Locate the cell with the specified text and output its (x, y) center coordinate. 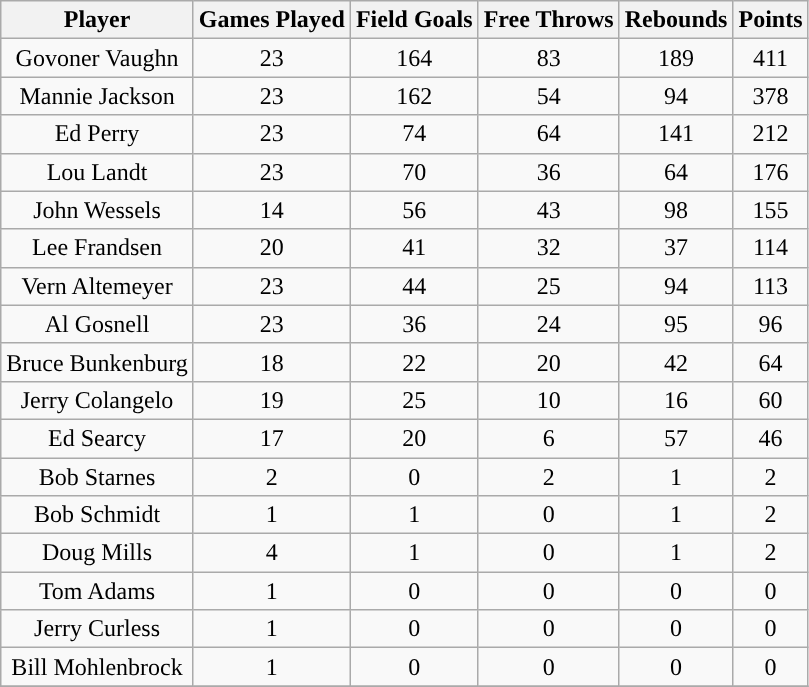
John Wessels (98, 210)
162 (414, 96)
4 (272, 553)
Jerry Curless (98, 629)
46 (770, 438)
95 (676, 324)
42 (676, 362)
96 (770, 324)
41 (414, 248)
Free Throws (548, 20)
60 (770, 400)
19 (272, 400)
70 (414, 172)
Points (770, 20)
Jerry Colangelo (98, 400)
57 (676, 438)
Rebounds (676, 20)
6 (548, 438)
32 (548, 248)
17 (272, 438)
Doug Mills (98, 553)
176 (770, 172)
14 (272, 210)
44 (414, 286)
22 (414, 362)
Al Gosnell (98, 324)
Ed Searcy (98, 438)
Vern Altemeyer (98, 286)
54 (548, 96)
Ed Perry (98, 134)
Bruce Bunkenburg (98, 362)
411 (770, 58)
155 (770, 210)
37 (676, 248)
Games Played (272, 20)
Bob Schmidt (98, 515)
16 (676, 400)
378 (770, 96)
Bob Starnes (98, 477)
114 (770, 248)
Player (98, 20)
Lee Frandsen (98, 248)
98 (676, 210)
Bill Mohlenbrock (98, 667)
24 (548, 324)
83 (548, 58)
113 (770, 286)
18 (272, 362)
141 (676, 134)
Tom Adams (98, 591)
212 (770, 134)
164 (414, 58)
Mannie Jackson (98, 96)
Field Goals (414, 20)
Lou Landt (98, 172)
56 (414, 210)
74 (414, 134)
10 (548, 400)
Govoner Vaughn (98, 58)
43 (548, 210)
189 (676, 58)
